Capture the cell that displays the provided text and extract its (X, Y) central coordinate. 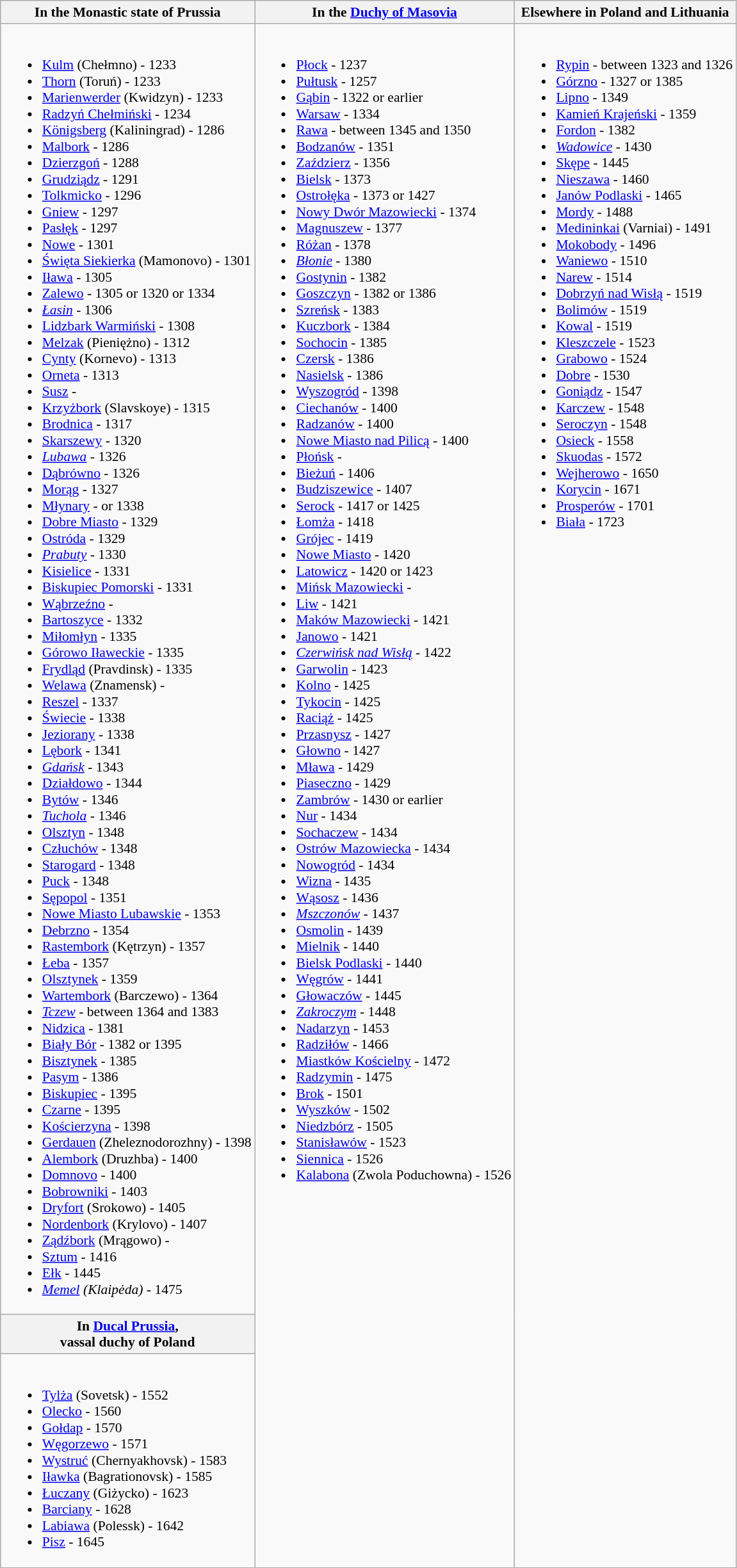
In Ducal Prussia,vassal duchy of Poland (128, 1334)
In the Monastic state of Prussia (128, 12)
In the Duchy of Masovia (385, 12)
Elsewhere in Poland and Lithuania (625, 12)
